Pinpoint the cell where the given text exists, returning its (X, Y) midpoint coordinate. 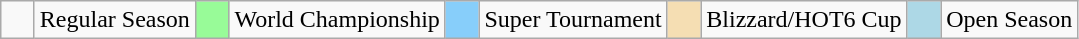
Super Tournament (573, 20)
Open Season (1010, 20)
World Championship (337, 20)
Blizzard/HOT6 Cup (804, 20)
Regular Season (114, 20)
